Return the [X, Y] coordinate for the center point of the cell that contains the specified text.  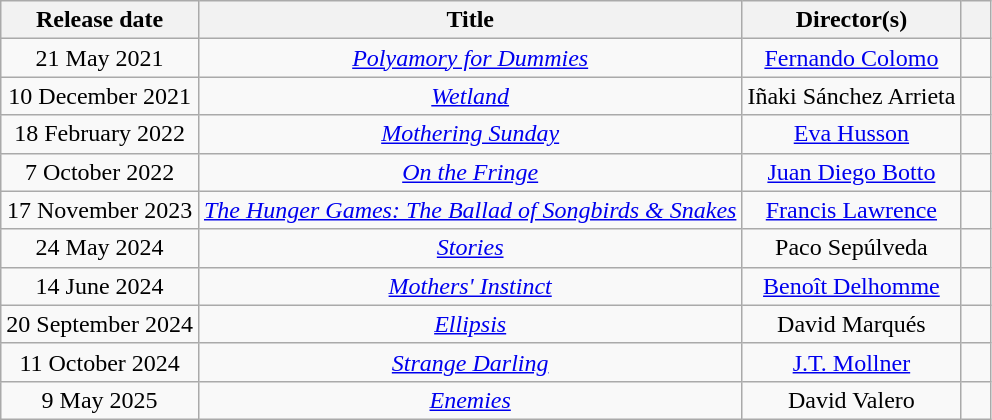
J.T. Mollner [852, 362]
11 October 2024 [100, 362]
Iñaki Sánchez Arrieta [852, 96]
Paco Sepúlveda [852, 248]
David Marqués [852, 324]
Stories [470, 248]
Polyamory for Dummies [470, 58]
14 June 2024 [100, 286]
Fernando Colomo [852, 58]
Francis Lawrence [852, 210]
Title [470, 20]
20 September 2024 [100, 324]
Mothering Sunday [470, 134]
Strange Darling [470, 362]
The Hunger Games: The Ballad of Songbirds & Snakes [470, 210]
18 February 2022 [100, 134]
On the Fringe [470, 172]
17 November 2023 [100, 210]
10 December 2021 [100, 96]
Eva Husson [852, 134]
7 October 2022 [100, 172]
24 May 2024 [100, 248]
Mothers' Instinct [470, 286]
9 May 2025 [100, 400]
Juan Diego Botto [852, 172]
Director(s) [852, 20]
Benoît Delhomme [852, 286]
David Valero [852, 400]
Ellipsis [470, 324]
Enemies [470, 400]
Release date [100, 20]
Wetland [470, 96]
21 May 2021 [100, 58]
